Return the (x, y) coordinate for the center point of the cell that contains the specified text.  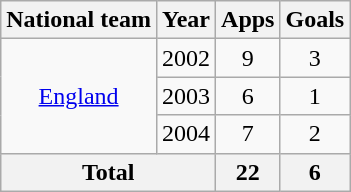
22 (248, 172)
7 (248, 134)
Total (108, 172)
2003 (186, 96)
National team (79, 20)
2002 (186, 58)
Apps (248, 20)
1 (315, 96)
9 (248, 58)
England (79, 96)
2 (315, 134)
Goals (315, 20)
Year (186, 20)
2004 (186, 134)
3 (315, 58)
